From the cell containing the given text, extract its center point as [x, y] coordinate. 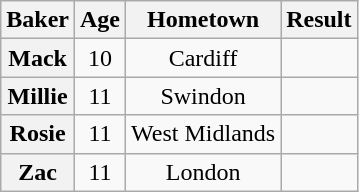
Mack [38, 58]
10 [100, 58]
Swindon [204, 96]
Hometown [204, 20]
Rosie [38, 134]
Zac [38, 172]
London [204, 172]
Cardiff [204, 58]
West Midlands [204, 134]
Millie [38, 96]
Age [100, 20]
Result [319, 20]
Baker [38, 20]
